Output the (x, y) coordinate of the center of the cell containing the given text.  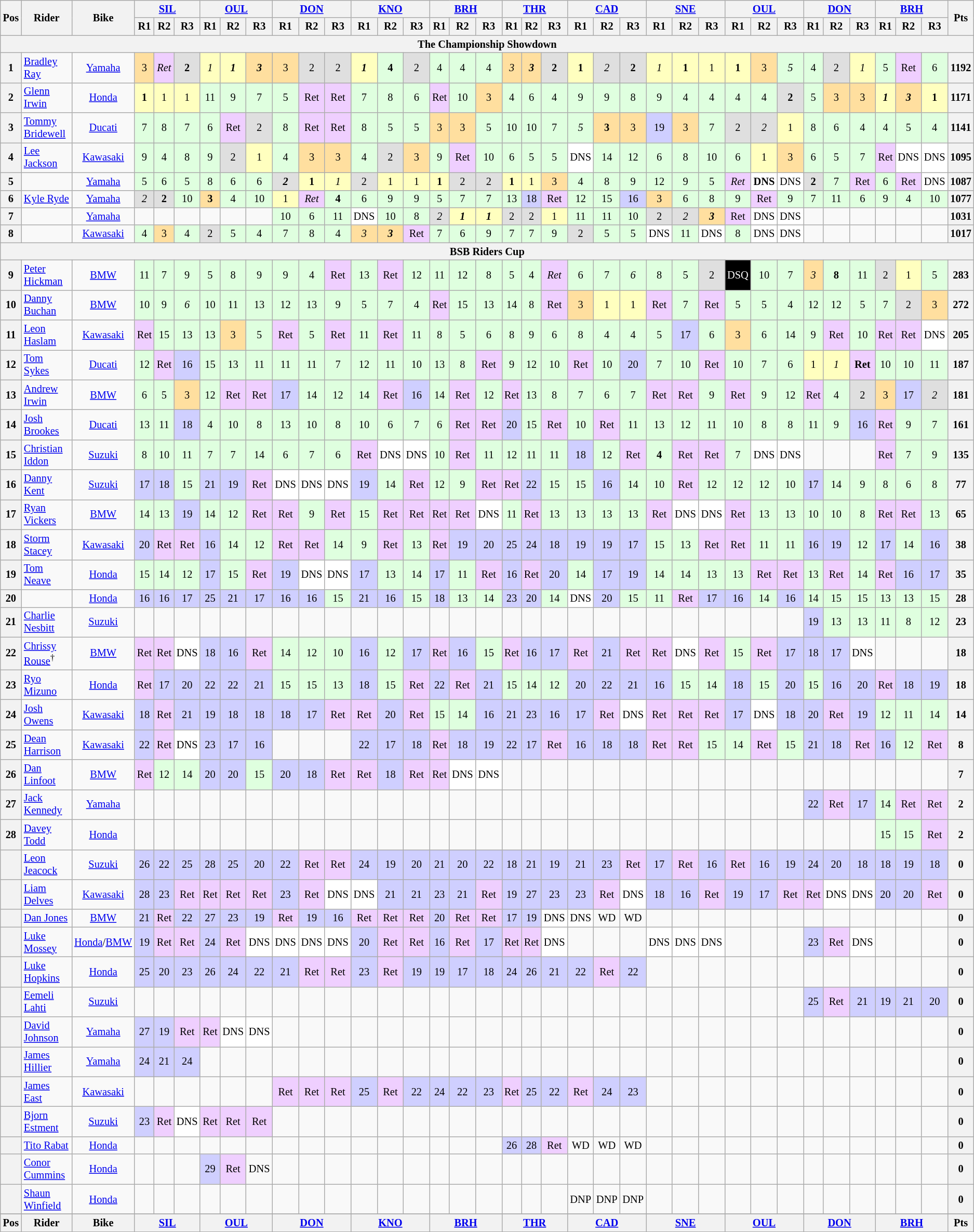
181 (960, 395)
Charlie Nesbitt (47, 622)
Kyle Ryde (47, 199)
Luke Hopkins (47, 972)
Luke Mossey (47, 942)
29 (210, 1169)
Conor Cummins (47, 1169)
1077 (960, 199)
Dean Harrison (47, 745)
Honda/BMW (103, 942)
Bradley Ray (47, 68)
Ryo Mizuno (47, 685)
Ryan Vickers (47, 514)
Josh Brookes (47, 425)
The Championship Showdown (487, 44)
Tom Sykes (47, 365)
Andrew Irwin (47, 395)
David Johnson (47, 1032)
Liam Delves (47, 894)
BSB Riders Cup (487, 251)
1192 (960, 68)
Bjorn Estment (47, 1122)
Tom Neave (47, 575)
35 (960, 575)
1031 (960, 216)
Shaun Winfield (47, 1199)
1171 (960, 98)
Lee Jackson (47, 157)
77 (960, 485)
Tommy Bridewell (47, 128)
205 (960, 335)
Glenn Irwin (47, 98)
James East (47, 1092)
James Hillier (47, 1062)
Chrissy Rouse† (47, 654)
Leon Haslam (47, 335)
Danny Buchan (47, 305)
1095 (960, 157)
DSQ (738, 275)
Josh Owens (47, 714)
Eemeli Lahti (47, 1002)
1141 (960, 128)
65 (960, 514)
Danny Kent (47, 485)
135 (960, 455)
Storm Stacey (47, 545)
161 (960, 425)
272 (960, 305)
1087 (960, 181)
187 (960, 365)
283 (960, 275)
Dan Linfoot (47, 775)
Peter Hickman (47, 275)
1017 (960, 234)
Leon Jeacock (47, 865)
Dan Jones (47, 918)
Davey Todd (47, 834)
Tito Rabat (47, 1145)
38 (960, 545)
Jack Kennedy (47, 804)
Christian Iddon (47, 455)
